Determine the [x, y] coordinate at the center of the cell enclosing the given text.  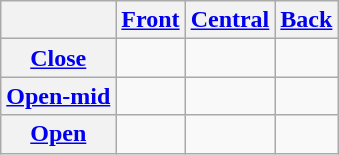
Back [306, 20]
Central [230, 20]
Open [58, 134]
Close [58, 58]
Open-mid [58, 96]
Front [150, 20]
